Return (x, y) of the center of cell containing provided text 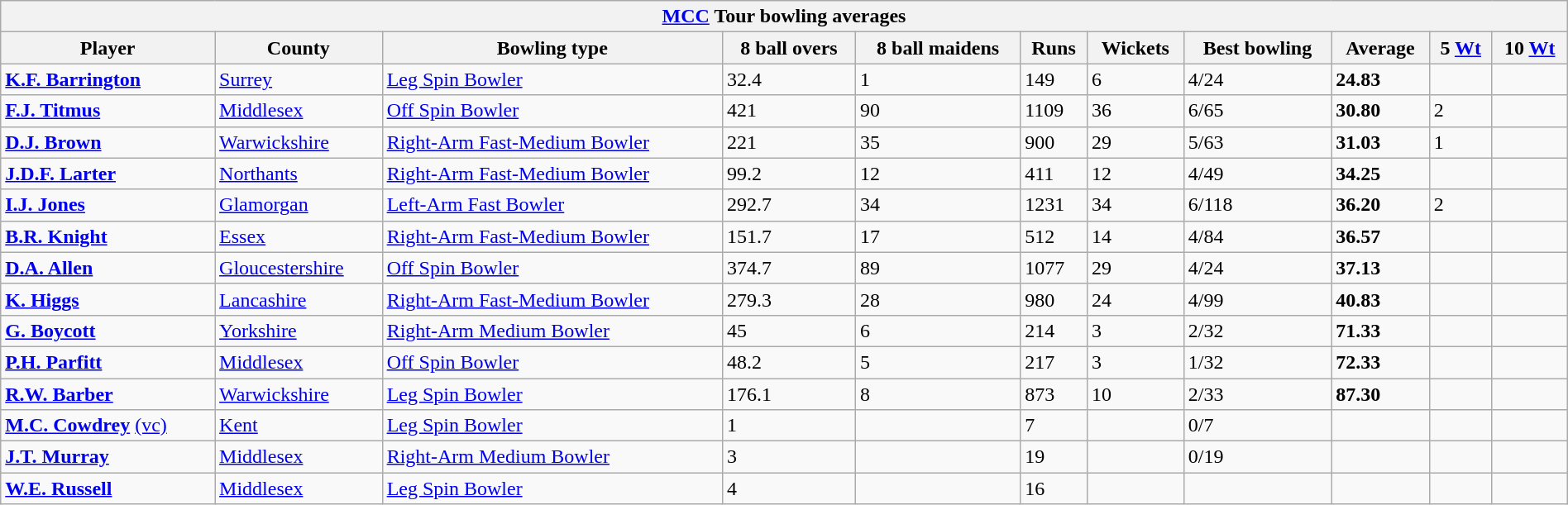
B.R. Knight (108, 236)
374.7 (789, 268)
1109 (1054, 111)
Average (1380, 48)
45 (789, 331)
40.83 (1380, 299)
32.4 (789, 79)
Lancashire (299, 299)
1077 (1054, 268)
72.33 (1380, 362)
D.J. Brown (108, 142)
1231 (1054, 205)
48.2 (789, 362)
176.1 (789, 394)
71.33 (1380, 331)
J.D.F. Larter (108, 174)
2/32 (1257, 331)
M.C. Cowdrey (vc) (108, 426)
2/33 (1257, 394)
980 (1054, 299)
K.F. Barrington (108, 79)
4/84 (1257, 236)
90 (938, 111)
36.57 (1380, 236)
Yorkshire (299, 331)
35 (938, 142)
5 (938, 362)
8 ball overs (789, 48)
4/49 (1257, 174)
214 (1054, 331)
Surrey (299, 79)
0/7 (1257, 426)
0/19 (1257, 457)
D.A. Allen (108, 268)
16 (1054, 488)
36 (1135, 111)
I.J. Jones (108, 205)
G. Boycott (108, 331)
14 (1135, 236)
Kent (299, 426)
5/63 (1257, 142)
Essex (299, 236)
87.30 (1380, 394)
512 (1054, 236)
F.J. Titmus (108, 111)
10 (1135, 394)
31.03 (1380, 142)
R.W. Barber (108, 394)
J.T. Murray (108, 457)
MCC Tour bowling averages (784, 17)
4 (789, 488)
Player (108, 48)
28 (938, 299)
8 ball maidens (938, 48)
411 (1054, 174)
279.3 (789, 299)
Gloucestershire (299, 268)
8 (938, 394)
421 (789, 111)
Northants (299, 174)
221 (789, 142)
37.13 (1380, 268)
873 (1054, 394)
10 Wt (1530, 48)
217 (1054, 362)
Wickets (1135, 48)
17 (938, 236)
24.83 (1380, 79)
K. Higgs (108, 299)
24 (1135, 299)
Glamorgan (299, 205)
900 (1054, 142)
Bowling type (552, 48)
149 (1054, 79)
89 (938, 268)
30.80 (1380, 111)
Left-Arm Fast Bowler (552, 205)
6/118 (1257, 205)
151.7 (789, 236)
292.7 (789, 205)
4/99 (1257, 299)
P.H. Parfitt (108, 362)
Best bowling (1257, 48)
6/65 (1257, 111)
W.E. Russell (108, 488)
7 (1054, 426)
36.20 (1380, 205)
5 Wt (1460, 48)
99.2 (789, 174)
Runs (1054, 48)
19 (1054, 457)
1/32 (1257, 362)
34.25 (1380, 174)
County (299, 48)
